Capture the cell that displays the provided text and extract its (x, y) central coordinate. 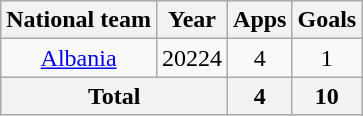
Total (114, 96)
10 (327, 96)
Year (192, 20)
Albania (79, 58)
20224 (192, 58)
1 (327, 58)
Apps (260, 20)
National team (79, 20)
Goals (327, 20)
